Search for the cell housing the specified text and yield its (x, y) center coordinate. 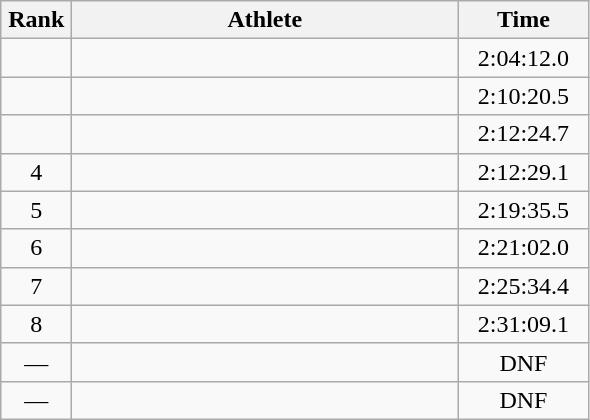
2:12:29.1 (524, 172)
2:31:09.1 (524, 324)
6 (36, 248)
2:25:34.4 (524, 286)
4 (36, 172)
5 (36, 210)
2:12:24.7 (524, 134)
2:10:20.5 (524, 96)
2:19:35.5 (524, 210)
2:04:12.0 (524, 58)
Time (524, 20)
8 (36, 324)
2:21:02.0 (524, 248)
Rank (36, 20)
Athlete (265, 20)
7 (36, 286)
